Return the (X, Y) coordinate for the center point of the cell that contains the specified text.  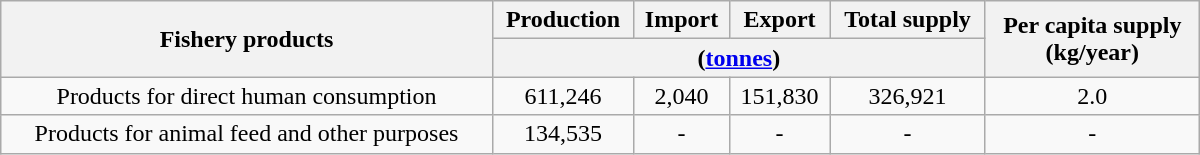
Products for animal feed and other purposes (247, 134)
151,830 (780, 96)
(tonnes) (738, 58)
Production (563, 20)
2,040 (682, 96)
Fishery products (247, 39)
Import (682, 20)
Export (780, 20)
Per capita supply(kg/year) (1092, 39)
2.0 (1092, 96)
134,535 (563, 134)
326,921 (908, 96)
Products for direct human consumption (247, 96)
Total supply (908, 20)
611,246 (563, 96)
